For the text-containing cell, return its midpoint in [X, Y] coordinate format. 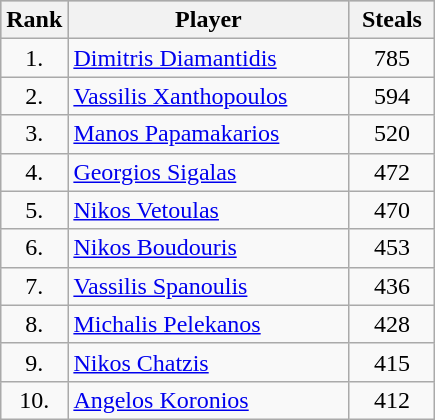
5. [34, 210]
412 [392, 400]
453 [392, 248]
Nikos Chatzis [208, 362]
472 [392, 172]
6. [34, 248]
436 [392, 286]
Nikos Vetoulas [208, 210]
7. [34, 286]
Georgios Sigalas [208, 172]
4. [34, 172]
Rank [34, 20]
9. [34, 362]
415 [392, 362]
10. [34, 400]
1. [34, 58]
Michalis Pelekanos [208, 324]
Steals [392, 20]
594 [392, 96]
470 [392, 210]
Vassilis Xanthopoulos [208, 96]
Angelos Koronios [208, 400]
428 [392, 324]
2. [34, 96]
Nikos Boudouris [208, 248]
Vassilis Spanoulis [208, 286]
Manos Papamakarios [208, 134]
785 [392, 58]
Player [208, 20]
8. [34, 324]
3. [34, 134]
Dimitris Diamantidis [208, 58]
520 [392, 134]
